For the text-containing cell, return its midpoint in (x, y) coordinate format. 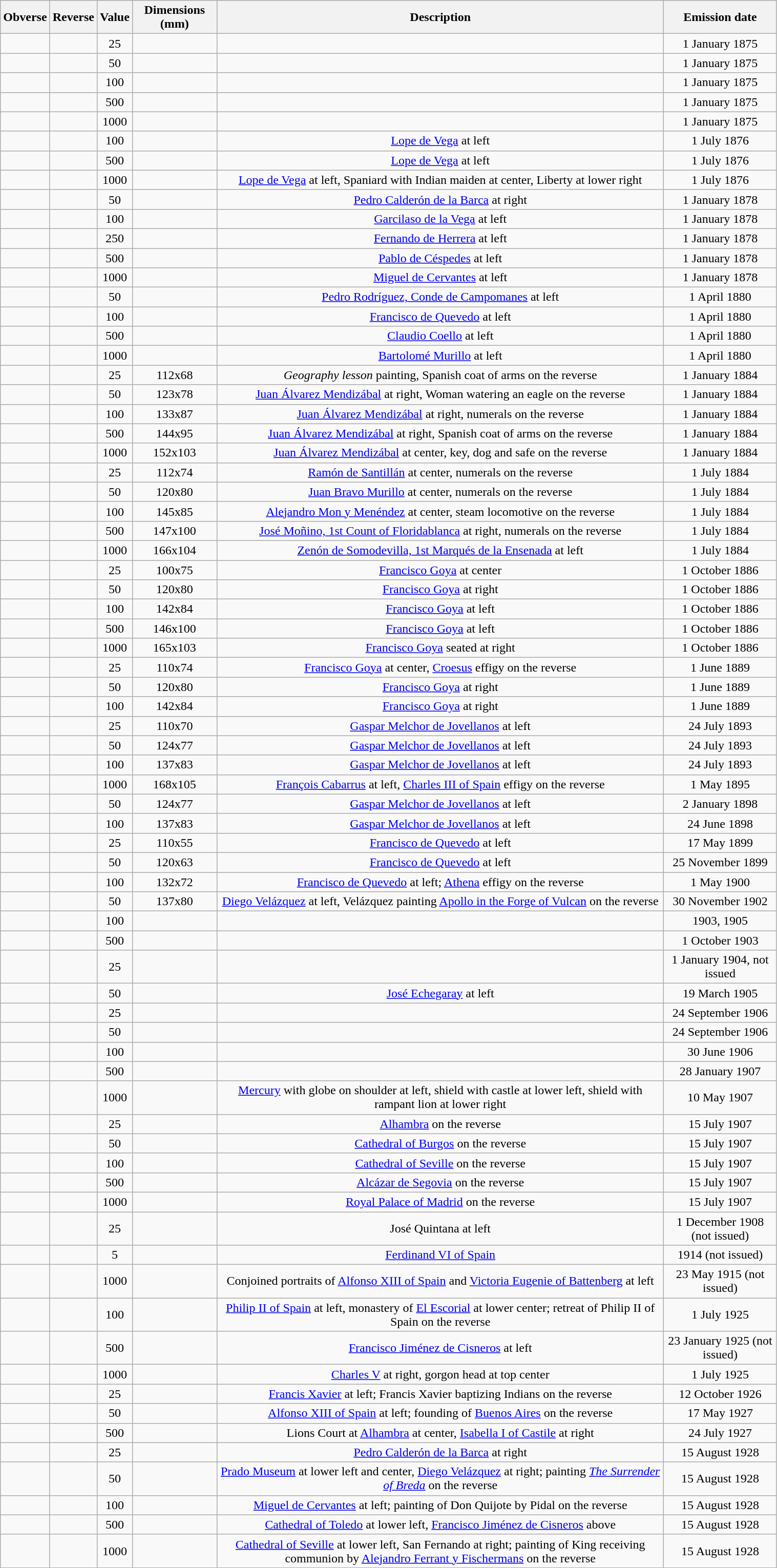
17 May 1899 (720, 843)
24 July 1927 (720, 1433)
1 January 1904, not issued (720, 967)
2 January 1898 (720, 804)
Obverse (25, 17)
Dimensions (mm) (174, 17)
Conjoined portraits of Alfonso XIII of Spain and Victoria Eugenie of Battenberg at left (440, 1282)
144x95 (174, 433)
Pablo de Céspedes at left (440, 258)
165x103 (174, 648)
Alhambra on the reverse (440, 1124)
Cathedral of Toledo at lower left, Francisco Jiménez de Cisneros above (440, 1524)
Francisco Jiménez de Cisneros at left (440, 1348)
120x63 (174, 862)
Philip II of Spain at left, monastery of El Escorial at lower center; retreat of Philip II of Spain on the reverse (440, 1314)
Miguel de Cervantes at left (440, 278)
23 May 1915 (not issued) (720, 1282)
Charles V at right, gorgon head at top center (440, 1374)
123x78 (174, 394)
28 January 1907 (720, 1071)
José Quintana at left (440, 1228)
100x75 (174, 570)
Bartolomé Murillo at left (440, 356)
Claudio Coello at left (440, 336)
30 June 1906 (720, 1052)
Ramón de Santillán at center, numerals on the reverse (440, 472)
Geography lesson painting, Spanish coat of arms on the reverse (440, 375)
1 October 1903 (720, 940)
Lions Court at Alhambra at center, Isabella I of Castile at right (440, 1433)
110x74 (174, 667)
145x85 (174, 511)
112x68 (174, 375)
Ferdinand VI of Spain (440, 1255)
Cathedral of Seville on the reverse (440, 1163)
147x100 (174, 531)
Juan Álvarez Mendizábal at right, Woman watering an eagle on the reverse (440, 394)
23 January 1925 (not issued) (720, 1348)
25 November 1899 (720, 862)
30 November 1902 (720, 902)
Fernando de Herrera at left (440, 238)
112x74 (174, 472)
168x105 (174, 784)
12 October 1926 (720, 1394)
146x100 (174, 629)
1 May 1895 (720, 784)
5 (115, 1255)
Diego Velázquez at left, Velázquez painting Apollo in the Forge of Vulcan on the reverse (440, 902)
François Cabarrus at left, Charles III of Spain effigy on the reverse (440, 784)
Juan Álvarez Mendizábal at center, key, dog and safe on the reverse (440, 453)
Emission date (720, 17)
Garcilaso de la Vega at left (440, 219)
Alcázar de Segovia on the reverse (440, 1182)
Alfonso XIII of Spain at left; founding of Buenos Aires on the reverse (440, 1413)
17 May 1927 (720, 1413)
Zenón de Somodevilla, 1st Marqués de la Ensenada at left (440, 550)
10 May 1907 (720, 1097)
Lope de Vega at left, Spaniard with Indian maiden at center, Liberty at lower right (440, 180)
Prado Museum at lower left and center, Diego Velázquez at right; painting The Surrender of Breda on the reverse (440, 1478)
Juan Álvarez Mendizábal at right, numerals on the reverse (440, 414)
Reverse (73, 17)
Value (115, 17)
Francisco de Quevedo at left; Athena effigy on the reverse (440, 882)
133x87 (174, 414)
Francisco Goya at center, Croesus effigy on the reverse (440, 667)
Juan Álvarez Mendizábal at right, Spanish coat of arms on the reverse (440, 433)
Royal Palace of Madrid on the reverse (440, 1202)
250 (115, 238)
Description (440, 17)
166x104 (174, 550)
19 March 1905 (720, 993)
Pedro Rodríguez, Conde de Campomanes at left (440, 297)
Miguel de Cervantes at left; painting of Don Quijote by Pidal on the reverse (440, 1505)
José Moñino, 1st Count of Floridablanca at right, numerals on the reverse (440, 531)
110x55 (174, 843)
Francisco Goya at center (440, 570)
Francis Xavier at left; Francis Xavier baptizing Indians on the reverse (440, 1394)
José Echegaray at left (440, 993)
Alejandro Mon y Menéndez at center, steam locomotive on the reverse (440, 511)
152x103 (174, 453)
Mercury with globe on shoulder at left, shield with castle at lower left, shield with rampant lion at lower right (440, 1097)
1914 (not issued) (720, 1255)
24 June 1898 (720, 823)
137x80 (174, 902)
1 May 1900 (720, 882)
Juan Bravo Murillo at center, numerals on the reverse (440, 492)
Francisco Goya seated at right (440, 648)
Cathedral of Seville at lower left, San Fernando at right; painting of King receiving communion by Alejandro Ferrant y Fischermans on the reverse (440, 1551)
110x70 (174, 726)
1 December 1908 (not issued) (720, 1228)
Cathedral of Burgos on the reverse (440, 1143)
132x72 (174, 882)
1903, 1905 (720, 921)
